Scan for the cell matching the given text and deliver its (x, y) coordinate at center. 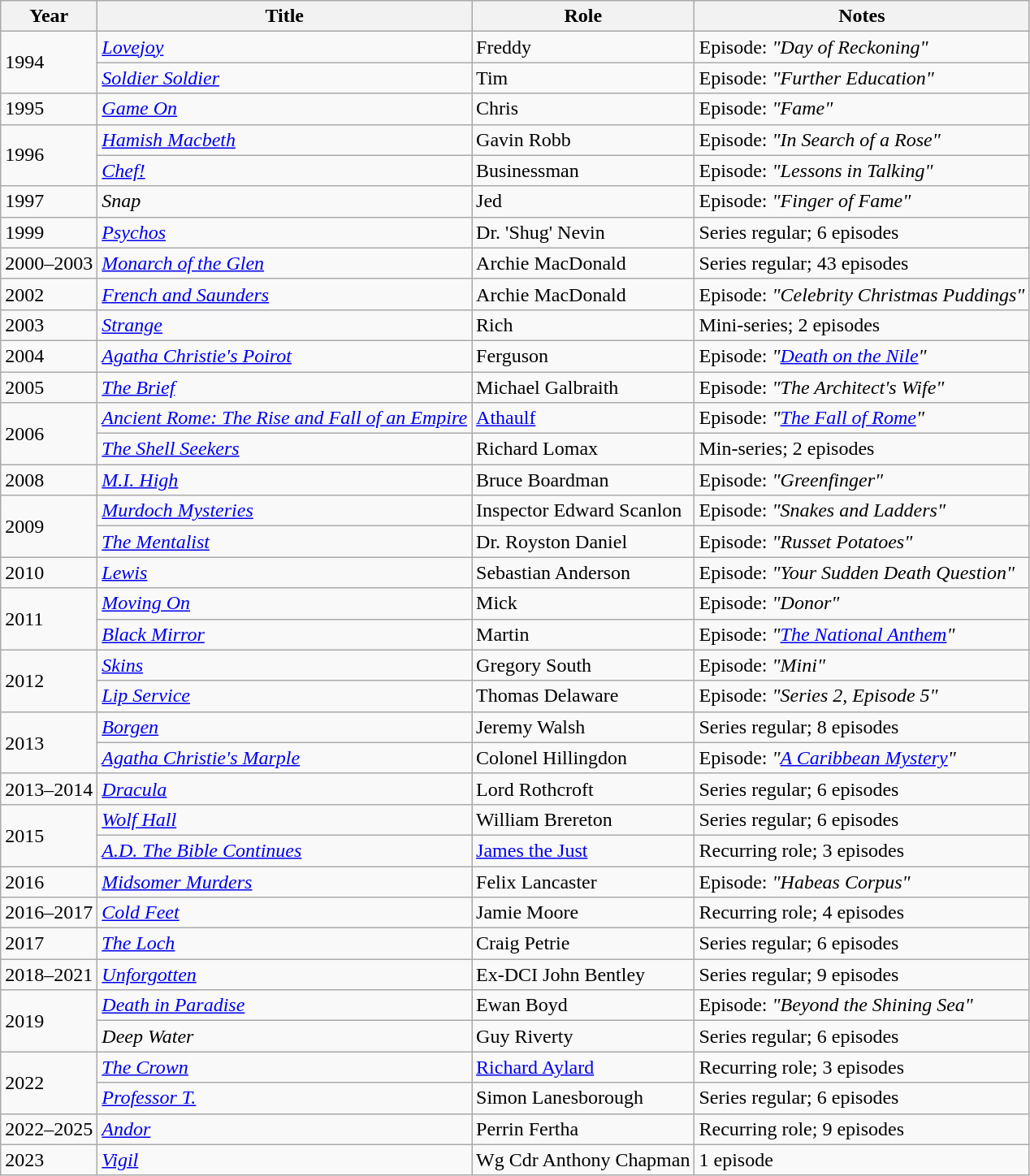
Episode: "Russet Potatoes" (862, 542)
Death in Paradise (284, 1005)
Episode: "The National Anthem" (862, 634)
Martin (583, 634)
Episode: "Mini" (862, 665)
Episode: "Day of Reckoning" (862, 47)
Year (49, 16)
2011 (49, 619)
Dracula (284, 789)
Rich (583, 325)
2022–2025 (49, 1129)
Lovejoy (284, 47)
Series regular; 43 episodes (862, 263)
Episode: "Finger of Fame" (862, 201)
Bruce Boardman (583, 480)
2009 (49, 526)
Episode: "Donor" (862, 603)
1995 (49, 109)
Mick (583, 603)
Monarch of the Glen (284, 263)
2013 (49, 742)
2006 (49, 434)
Episode: "Series 2, Episode 5" (862, 696)
Gavin Robb (583, 140)
Ewan Boyd (583, 1005)
1999 (49, 232)
Guy Riverty (583, 1036)
William Brereton (583, 819)
Lewis (284, 573)
Deep Water (284, 1036)
Unforgotten (284, 975)
Episode: "A Caribbean Mystery" (862, 758)
James the Just (583, 850)
2004 (49, 356)
Recurring role; 9 episodes (862, 1129)
Tim (583, 78)
Soldier Soldier (284, 78)
Series regular; 8 episodes (862, 727)
Simon Lanesborough (583, 1098)
Athaulf (583, 418)
2015 (49, 835)
Snap (284, 201)
Episode: "In Search of a Rose" (862, 140)
2002 (49, 294)
The Shell Seekers (284, 449)
1 episode (862, 1160)
2019 (49, 1021)
Episode: "Death on the Nile" (862, 356)
Jamie Moore (583, 913)
Andor (284, 1129)
Craig Petrie (583, 944)
Agatha Christie's Poirot (284, 356)
The Mentalist (284, 542)
Ex-DCI John Bentley (583, 975)
Episode: "Beyond the Shining Sea" (862, 1005)
Jeremy Walsh (583, 727)
Wolf Hall (284, 819)
The Brief (284, 387)
The Crown (284, 1067)
Chef! (284, 171)
Series regular; 9 episodes (862, 975)
Moving On (284, 603)
Chris (583, 109)
Professor T. (284, 1098)
Richard Lomax (583, 449)
Role (583, 16)
Dr. 'Shug' Nevin (583, 232)
Skins (284, 665)
2003 (49, 325)
2010 (49, 573)
Episode: "Snakes and Ladders" (862, 511)
M.I. High (284, 480)
Sebastian Anderson (583, 573)
Thomas Delaware (583, 696)
2022 (49, 1083)
Felix Lancaster (583, 881)
Lip Service (284, 696)
Borgen (284, 727)
Episode: "Fame" (862, 109)
Episode: "Celebrity Christmas Puddings" (862, 294)
2008 (49, 480)
French and Saunders (284, 294)
Black Mirror (284, 634)
2016 (49, 881)
Wg Cdr Anthony Chapman (583, 1160)
Vigil (284, 1160)
2012 (49, 681)
Min-series; 2 episodes (862, 449)
Episode: "Greenfinger" (862, 480)
Episode: "Lessons in Talking" (862, 171)
Jed (583, 201)
Notes (862, 16)
Recurring role; 4 episodes (862, 913)
Murdoch Mysteries (284, 511)
Psychos (284, 232)
Michael Galbraith (583, 387)
Ferguson (583, 356)
2005 (49, 387)
Richard Aylard (583, 1067)
Episode: "The Fall of Rome" (862, 418)
Inspector Edward Scanlon (583, 511)
1994 (49, 63)
Hamish Macbeth (284, 140)
Episode: "Your Sudden Death Question" (862, 573)
Cold Feet (284, 913)
Dr. Royston Daniel (583, 542)
Title (284, 16)
2000–2003 (49, 263)
1997 (49, 201)
Strange (284, 325)
Colonel Hillingdon (583, 758)
2023 (49, 1160)
Episode: "The Architect's Wife" (862, 387)
Gregory South (583, 665)
Freddy (583, 47)
Businessman (583, 171)
Agatha Christie's Marple (284, 758)
1996 (49, 155)
Ancient Rome: The Rise and Fall of an Empire (284, 418)
The Loch (284, 944)
2016–2017 (49, 913)
2018–2021 (49, 975)
2013–2014 (49, 789)
Mini-series; 2 episodes (862, 325)
Lord Rothcroft (583, 789)
Game On (284, 109)
Midsomer Murders (284, 881)
2017 (49, 944)
Perrin Fertha (583, 1129)
Episode: "Habeas Corpus" (862, 881)
A.D. The Bible Continues (284, 850)
Episode: "Further Education" (862, 78)
